Find where the given text appears and provide that cell's center as (x, y) coordinate. 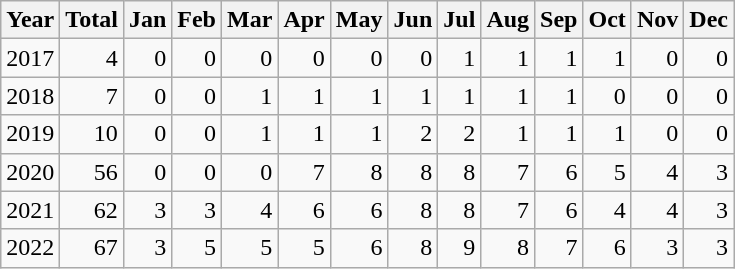
Aug (508, 20)
May (359, 20)
56 (92, 172)
2017 (30, 58)
Nov (657, 20)
Jun (413, 20)
Sep (559, 20)
Apr (304, 20)
Mar (250, 20)
Jul (460, 20)
Year (30, 20)
Oct (607, 20)
2019 (30, 134)
Jan (147, 20)
2021 (30, 210)
Dec (709, 20)
10 (92, 134)
Total (92, 20)
2022 (30, 248)
Feb (197, 20)
62 (92, 210)
67 (92, 248)
2018 (30, 96)
9 (460, 248)
2020 (30, 172)
